Locate the cell with the specified text and output its [X, Y] center coordinate. 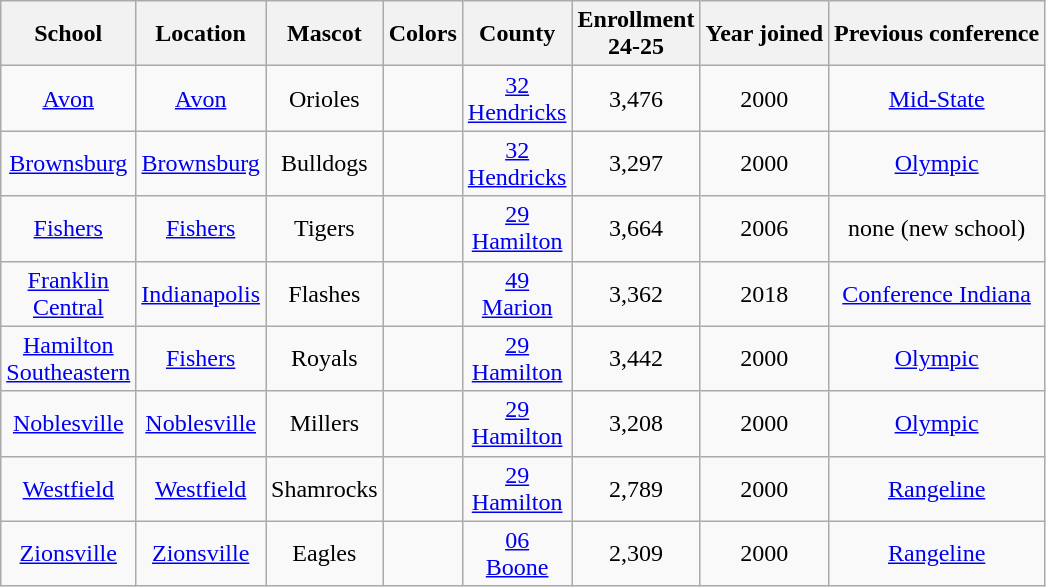
Tigers [325, 228]
2,309 [636, 554]
Conference Indiana [937, 294]
Mascot [325, 34]
Year joined [764, 34]
49 Marion [517, 294]
School [68, 34]
Indianapolis [201, 294]
2018 [764, 294]
Franklin Central [68, 294]
Flashes [325, 294]
Shamrocks [325, 488]
3,664 [636, 228]
3,362 [636, 294]
3,208 [636, 424]
Royals [325, 358]
Hamilton Southeastern [68, 358]
Colors [422, 34]
2006 [764, 228]
3,476 [636, 98]
none (new school) [937, 228]
Enrollment 24-25 [636, 34]
Mid-State [937, 98]
Location [201, 34]
3,297 [636, 164]
Bulldogs [325, 164]
Millers [325, 424]
Previous conference [937, 34]
06 Boone [517, 554]
3,442 [636, 358]
Eagles [325, 554]
County [517, 34]
2,789 [636, 488]
Orioles [325, 98]
